Capture the cell that displays the provided text and extract its [x, y] central coordinate. 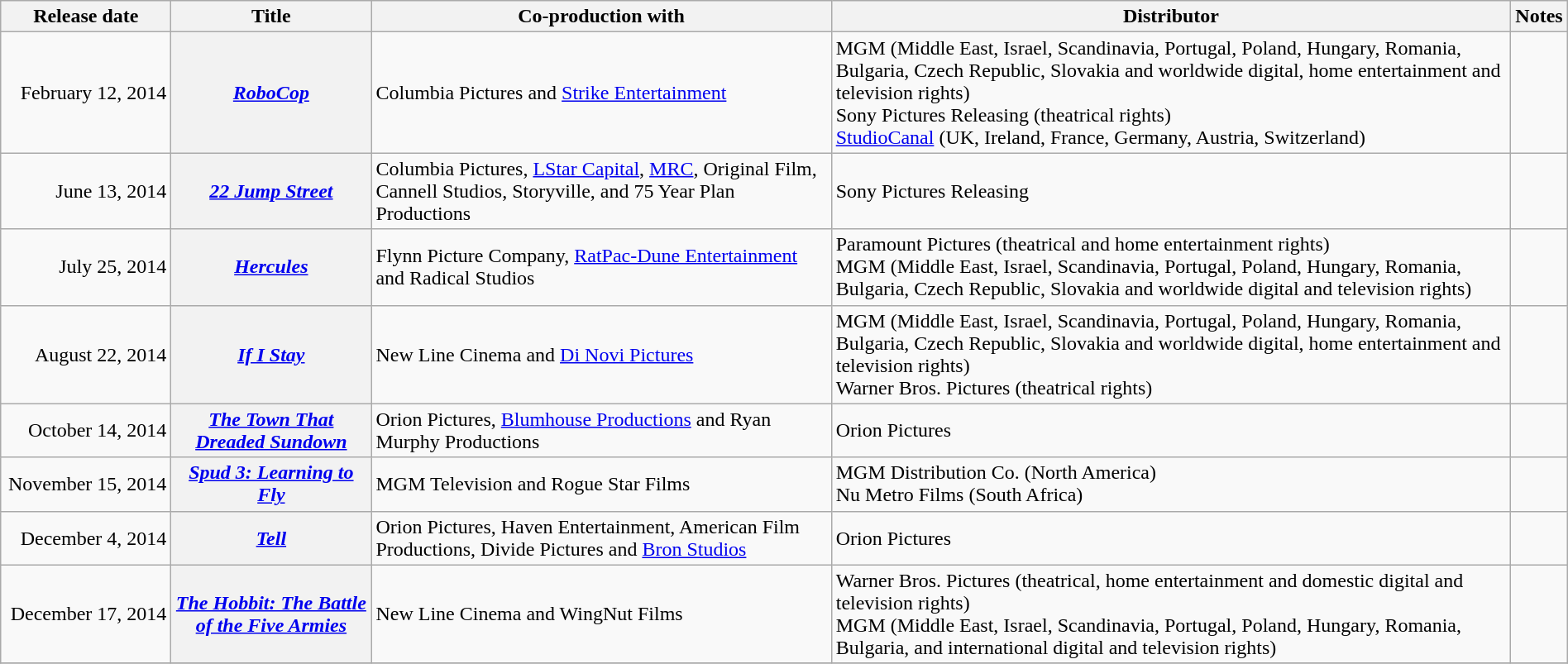
Spud 3: Learning to Fly [271, 485]
New Line Cinema and WingNut Films [601, 614]
August 22, 2014 [86, 354]
MGM Television and Rogue Star Films [601, 485]
June 13, 2014 [86, 191]
Orion Pictures, Haven Entertainment, American Film Productions, Divide Pictures and Bron Studios [601, 537]
The Hobbit: The Battle of the Five Armies [271, 614]
December 4, 2014 [86, 537]
October 14, 2014 [86, 430]
Flynn Picture Company, RatPac-Dune Entertainment and Radical Studios [601, 267]
Columbia Pictures, LStar Capital, MRC, Original Film, Cannell Studios, Storyville, and 75 Year Plan Productions [601, 191]
Columbia Pictures and Strike Entertainment [601, 93]
Hercules [271, 267]
Tell [271, 537]
MGM Distribution Co. (North America)Nu Metro Films (South Africa) [1171, 485]
RoboCop [271, 93]
November 15, 2014 [86, 485]
Co-production with [601, 17]
December 17, 2014 [86, 614]
If I Stay [271, 354]
February 12, 2014 [86, 93]
22 Jump Street [271, 191]
Sony Pictures Releasing [1171, 191]
Title [271, 17]
Release date [86, 17]
Notes [1539, 17]
Distributor [1171, 17]
July 25, 2014 [86, 267]
New Line Cinema and Di Novi Pictures [601, 354]
Orion Pictures, Blumhouse Productions and Ryan Murphy Productions [601, 430]
The Town That Dreaded Sundown [271, 430]
